Pinpoint the cell where the given text exists, returning its [x, y] midpoint coordinate. 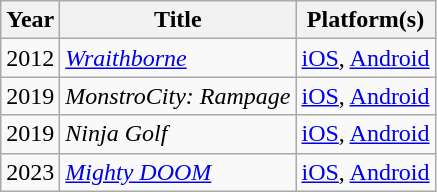
2012 [30, 58]
2023 [30, 172]
Title [178, 20]
Platform(s) [366, 20]
MonstroCity: Rampage [178, 96]
Year [30, 20]
Mighty DOOM [178, 172]
Ninja Golf [178, 134]
Wraithborne [178, 58]
